For the text-containing cell, return its midpoint in [X, Y] coordinate format. 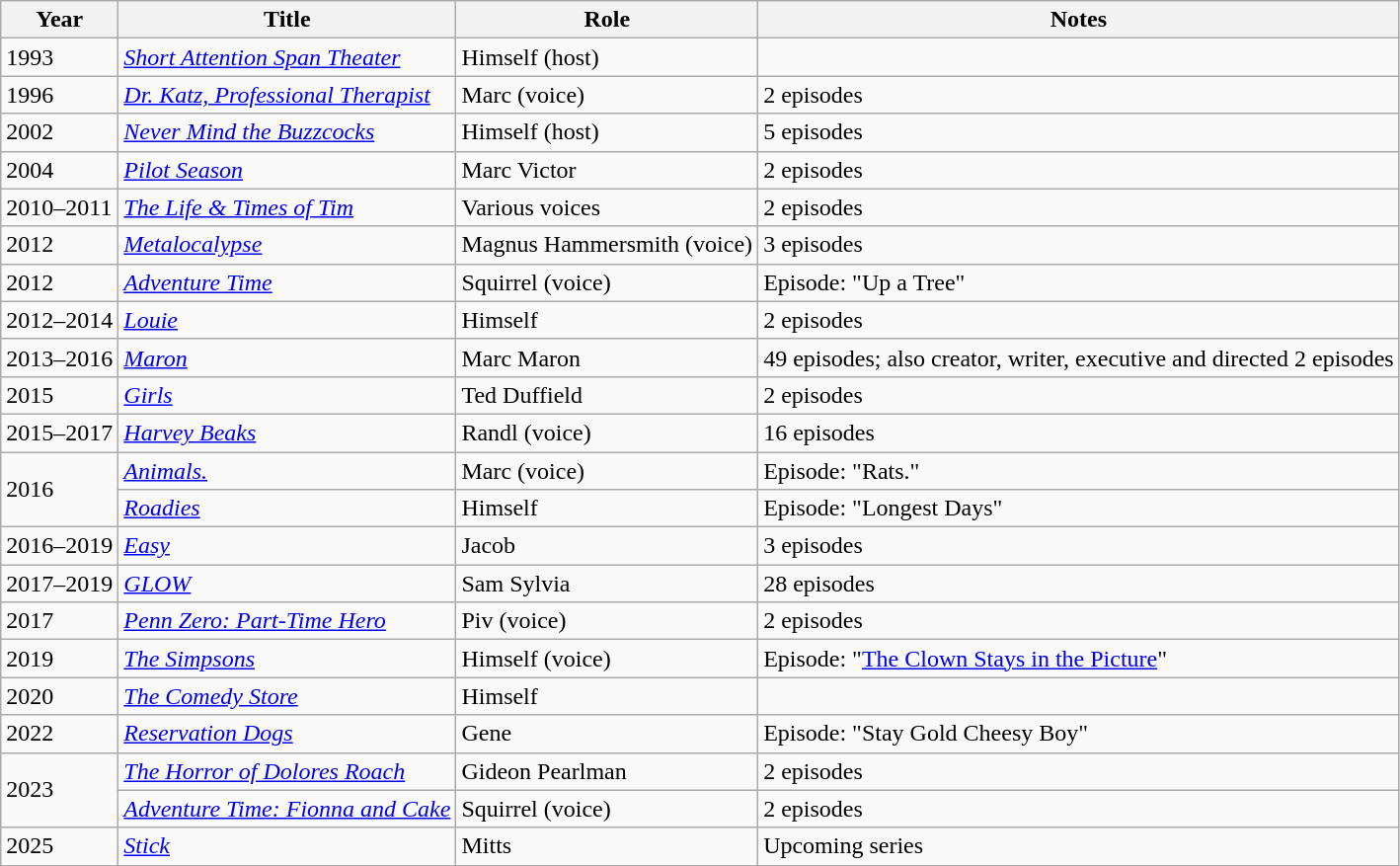
Piv (voice) [607, 621]
2022 [59, 734]
Marc Maron [607, 357]
Episode: "The Clown Stays in the Picture" [1079, 659]
Penn Zero: Part-Time Hero [287, 621]
Ted Duffield [607, 395]
Marc Victor [607, 170]
2002 [59, 132]
The Comedy Store [287, 696]
2017–2019 [59, 584]
Title [287, 20]
2013–2016 [59, 357]
Episode: "Stay Gold Cheesy Boy" [1079, 734]
Gideon Pearlman [607, 771]
2016 [59, 490]
Jacob [607, 546]
Easy [287, 546]
Randl (voice) [607, 433]
2012–2014 [59, 320]
Never Mind the Buzzcocks [287, 132]
Role [607, 20]
2025 [59, 846]
Upcoming series [1079, 846]
Various voices [607, 207]
Metalocalypse [287, 245]
Maron [287, 357]
Animals. [287, 471]
16 episodes [1079, 433]
Harvey Beaks [287, 433]
Short Attention Span Theater [287, 57]
Mitts [607, 846]
Sam Sylvia [607, 584]
2015–2017 [59, 433]
Girls [287, 395]
49 episodes; also creator, writer, executive and directed 2 episodes [1079, 357]
Year [59, 20]
The Life & Times of Tim [287, 207]
5 episodes [1079, 132]
Notes [1079, 20]
The Horror of Dolores Roach [287, 771]
Louie [287, 320]
2017 [59, 621]
2010–2011 [59, 207]
2004 [59, 170]
Stick [287, 846]
Adventure Time: Fionna and Cake [287, 809]
2016–2019 [59, 546]
GLOW [287, 584]
Reservation Dogs [287, 734]
Dr. Katz, Professional Therapist [287, 95]
2019 [59, 659]
2023 [59, 790]
The Simpsons [287, 659]
1996 [59, 95]
Episode: "Up a Tree" [1079, 282]
Pilot Season [287, 170]
2015 [59, 395]
Magnus Hammersmith (voice) [607, 245]
Adventure Time [287, 282]
Himself (voice) [607, 659]
1993 [59, 57]
Roadies [287, 509]
Gene [607, 734]
Episode: "Rats." [1079, 471]
28 episodes [1079, 584]
2020 [59, 696]
Episode: "Longest Days" [1079, 509]
